Identify which cell holds the provided text, then report its [x, y] central coordinate. 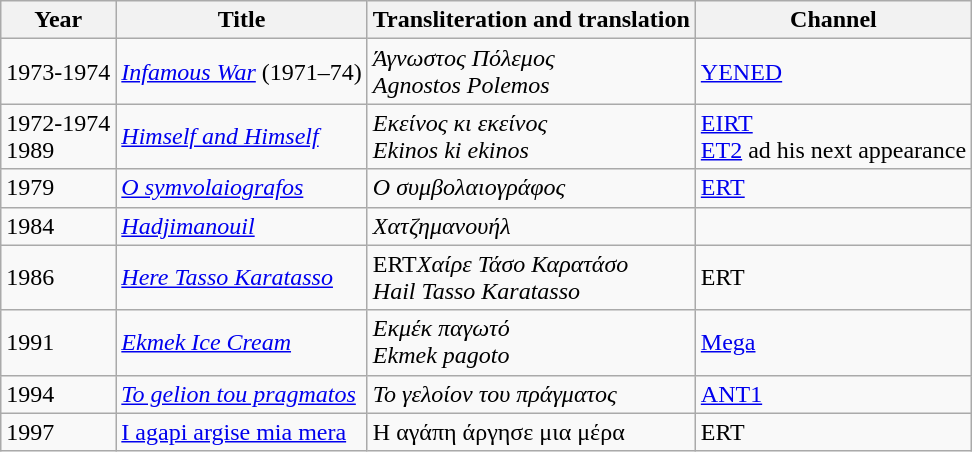
Εκείνος κι εκείνοςEkinos ki ekinos [531, 136]
O symvolaiografos [242, 188]
Άγνωστος ΠόλεμοςAgnostos Polemos [531, 72]
ERTΧαίρε Τάσο ΚαρατάσοHail Tasso Karatasso [531, 278]
Infamous War (1971–74) [242, 72]
1984 [58, 226]
Year [58, 20]
I agapi argise mia mera [242, 432]
Transliteration and translation [531, 20]
1979 [58, 188]
Ο συμβολαιογράφος [531, 188]
Hadjimanouil [242, 226]
1994 [58, 394]
Himself and Himself [242, 136]
1991 [58, 342]
Ekmek Ice Cream [242, 342]
Mega [833, 342]
1972-19741989 [58, 136]
Χατζημανουήλ [531, 226]
YENED [833, 72]
Η αγάπη άργησε μια μέρα [531, 432]
To gelion tou pragmatos [242, 394]
1973-1974 [58, 72]
EIRTET2 ad his next appearance [833, 136]
ANT1 [833, 394]
1986 [58, 278]
Title [242, 20]
Εκμέκ παγωτόEkmek pagoto [531, 342]
Here Tasso Karatasso [242, 278]
Channel [833, 20]
Το γελοίον του πράγματος [531, 394]
1997 [58, 432]
